Pinpoint the cell where the given text exists, returning its (X, Y) midpoint coordinate. 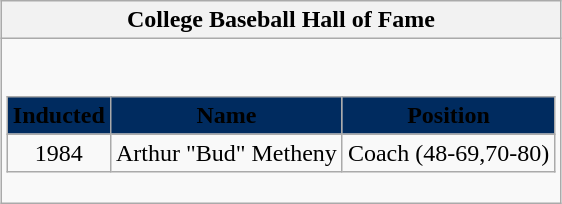
Name (226, 115)
Position (448, 115)
Inducted (58, 115)
College Baseball Hall of Fame (281, 20)
Inducted Name Position 1984 Arthur "Bud" Metheny Coach (48-69,70-80) (281, 121)
Arthur "Bud" Metheny (226, 153)
1984 (58, 153)
Coach (48-69,70-80) (448, 153)
